Pinpoint the cell where the given text exists, returning its (X, Y) midpoint coordinate. 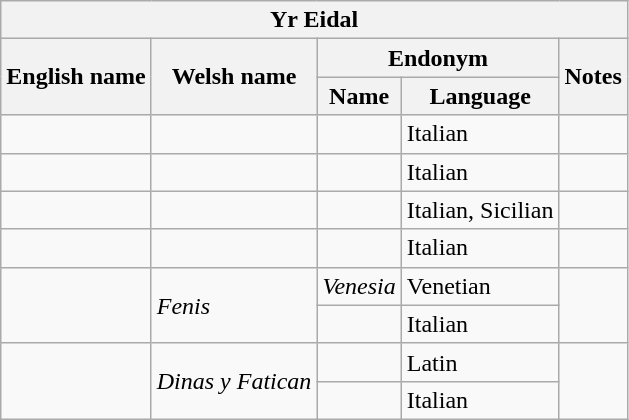
Notes (593, 77)
Venetian (480, 286)
Venesia (359, 286)
Language (480, 96)
Yr Eidal (314, 20)
Name (359, 96)
Endonym (438, 58)
Dinas y Fatican (234, 381)
English name (76, 77)
Welsh name (234, 77)
Fenis (234, 305)
Latin (480, 362)
Italian, Sicilian (480, 210)
